Find where the given text appears and provide that cell's center as [x, y] coordinate. 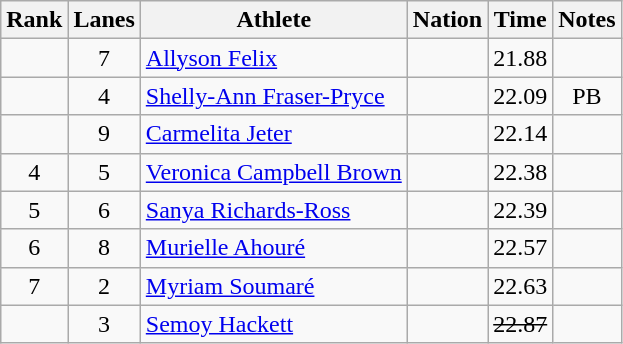
Semoy Hackett [274, 324]
3 [104, 324]
Veronica Campbell Brown [274, 172]
22.14 [520, 134]
9 [104, 134]
Nation [447, 20]
Shelly-Ann Fraser-Pryce [274, 96]
22.09 [520, 96]
PB [587, 96]
22.87 [520, 324]
2 [104, 286]
Rank [34, 20]
Athlete [274, 20]
8 [104, 248]
22.63 [520, 286]
22.38 [520, 172]
Sanya Richards-Ross [274, 210]
Notes [587, 20]
Time [520, 20]
Murielle Ahouré [274, 248]
22.57 [520, 248]
22.39 [520, 210]
Lanes [104, 20]
Allyson Felix [274, 58]
21.88 [520, 58]
Myriam Soumaré [274, 286]
Carmelita Jeter [274, 134]
